For the text-containing cell, return its midpoint in (x, y) coordinate format. 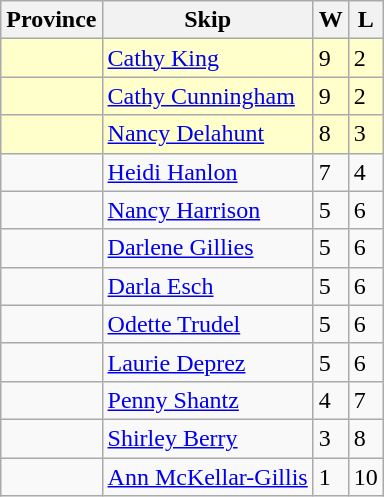
L (366, 20)
10 (366, 477)
Cathy Cunningham (208, 96)
Cathy King (208, 58)
Skip (208, 20)
Shirley Berry (208, 438)
1 (330, 477)
Laurie Deprez (208, 362)
W (330, 20)
Odette Trudel (208, 324)
Darla Esch (208, 286)
Penny Shantz (208, 400)
Ann McKellar-Gillis (208, 477)
Nancy Harrison (208, 210)
Province (52, 20)
Heidi Hanlon (208, 172)
Nancy Delahunt (208, 134)
Darlene Gillies (208, 248)
